Detect which cell encompasses the target text, then output its (x, y) center coordinate. 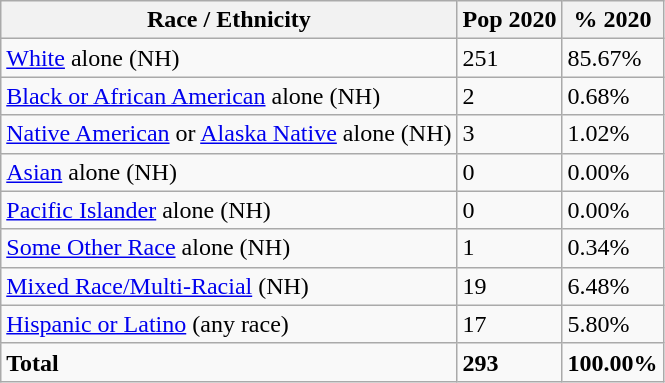
6.48% (612, 286)
Some Other Race alone (NH) (229, 248)
19 (510, 286)
293 (510, 362)
0.68% (612, 96)
0.34% (612, 248)
Black or African American alone (NH) (229, 96)
Pacific Islander alone (NH) (229, 210)
5.80% (612, 324)
Native American or Alaska Native alone (NH) (229, 134)
1 (510, 248)
85.67% (612, 58)
Asian alone (NH) (229, 172)
251 (510, 58)
White alone (NH) (229, 58)
100.00% (612, 362)
Race / Ethnicity (229, 20)
2 (510, 96)
Hispanic or Latino (any race) (229, 324)
Total (229, 362)
3 (510, 134)
17 (510, 324)
Pop 2020 (510, 20)
Mixed Race/Multi-Racial (NH) (229, 286)
% 2020 (612, 20)
1.02% (612, 134)
